Return the (x, y) coordinate for the center point of the cell that contains the specified text.  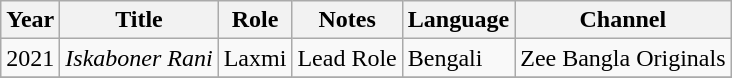
Iskaboner Rani (139, 58)
Laxmi (255, 58)
Notes (347, 20)
Zee Bangla Originals (623, 58)
Language (458, 20)
Year (30, 20)
Title (139, 20)
Role (255, 20)
Lead Role (347, 58)
2021 (30, 58)
Channel (623, 20)
Bengali (458, 58)
